Return [X, Y] of the center of cell containing provided text 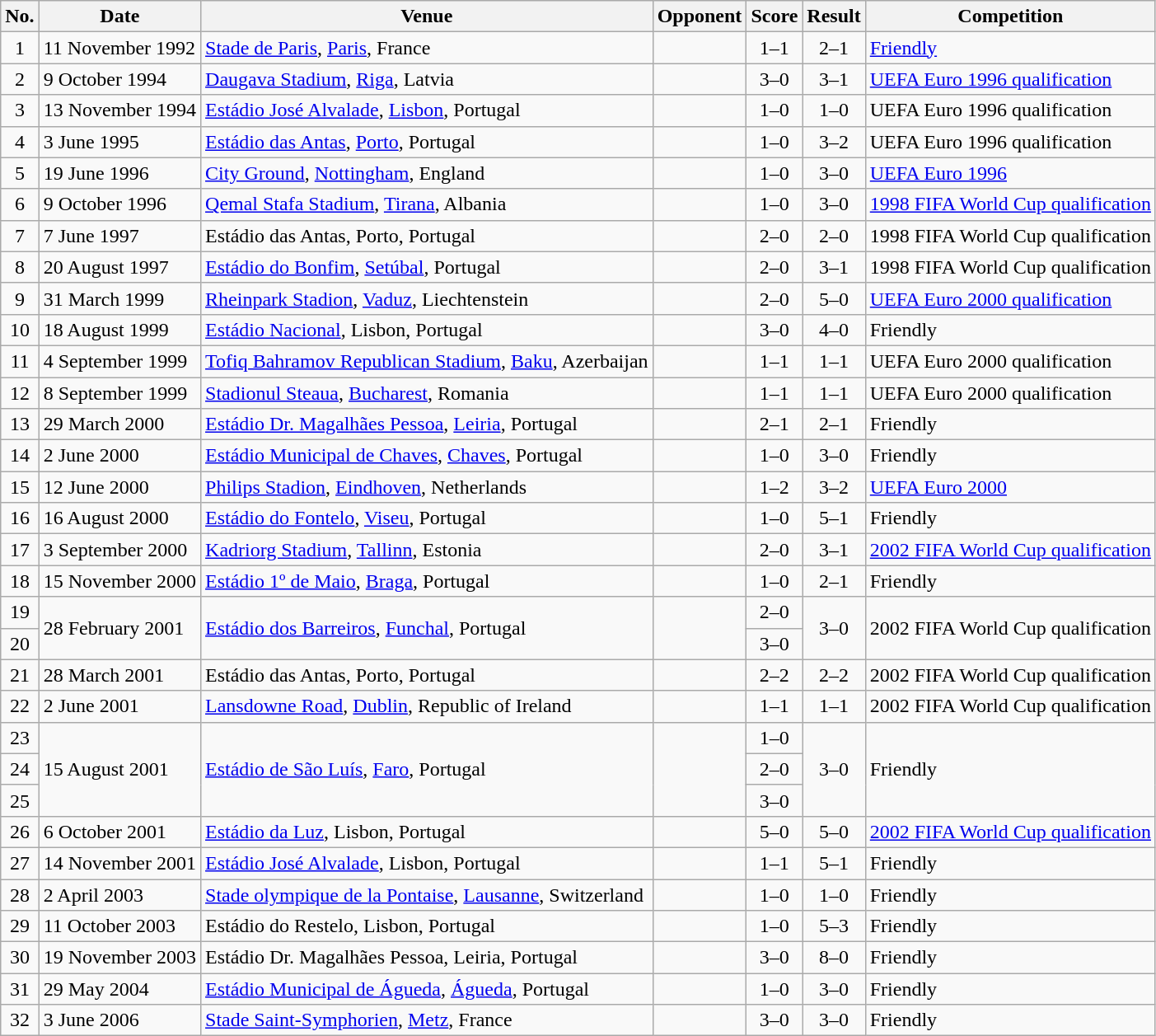
4–0 [834, 330]
Stade olympique de la Pontaise, Lausanne, Switzerland [427, 894]
9 October 1996 [119, 204]
Estádio Nacional, Lisbon, Portugal [427, 330]
28 February 2001 [119, 628]
21 [20, 675]
20 August 1997 [119, 267]
Estádio Municipal de Chaves, Chaves, Portugal [427, 456]
Estádio Municipal de Águeda, Águeda, Portugal [427, 989]
1–2 [775, 487]
3 September 2000 [119, 550]
3 [20, 110]
Philips Stadion, Eindhoven, Netherlands [427, 487]
3 June 1995 [119, 142]
Estádio da Luz, Lisbon, Portugal [427, 832]
25 [20, 800]
Qemal Stafa Stadium, Tirana, Albania [427, 204]
9 [20, 298]
7 June 1997 [119, 236]
Tofiq Bahramov Republican Stadium, Baku, Azerbaijan [427, 361]
5 [20, 173]
8 September 1999 [119, 393]
Result [834, 16]
10 [20, 330]
29 [20, 926]
31 March 1999 [119, 298]
2 [20, 79]
Kadriorg Stadium, Tallinn, Estonia [427, 550]
16 August 2000 [119, 518]
Opponent [700, 16]
6 [20, 204]
24 [20, 769]
22 [20, 706]
18 August 1999 [119, 330]
19 November 2003 [119, 958]
Estádio do Fontelo, Viseu, Portugal [427, 518]
15 [20, 487]
14 [20, 456]
19 June 1996 [119, 173]
City Ground, Nottingham, England [427, 173]
15 August 2001 [119, 769]
Score [775, 16]
20 [20, 644]
4 September 1999 [119, 361]
Estádio dos Barreiros, Funchal, Portugal [427, 628]
18 [20, 581]
2 June 2000 [119, 456]
Estádio de São Luís, Faro, Portugal [427, 769]
13 [20, 424]
28 [20, 894]
8 [20, 267]
2 April 2003 [119, 894]
12 [20, 393]
15 November 2000 [119, 581]
31 [20, 989]
11 November 1992 [119, 48]
12 June 2000 [119, 487]
Stadionul Steaua, Bucharest, Romania [427, 393]
UEFA Euro 2000 [1010, 487]
8–0 [834, 958]
Estádio do Restelo, Lisbon, Portugal [427, 926]
No. [20, 16]
Competition [1010, 16]
29 March 2000 [119, 424]
6 October 2001 [119, 832]
Rheinpark Stadion, Vaduz, Liechtenstein [427, 298]
26 [20, 832]
29 May 2004 [119, 989]
UEFA Euro 1996 [1010, 173]
19 [20, 612]
5–3 [834, 926]
27 [20, 863]
Venue [427, 16]
11 October 2003 [119, 926]
13 November 1994 [119, 110]
14 November 2001 [119, 863]
Date [119, 16]
2 June 2001 [119, 706]
Stade de Paris, Paris, France [427, 48]
Daugava Stadium, Riga, Latvia [427, 79]
Stade Saint-Symphorien, Metz, France [427, 1020]
23 [20, 738]
28 March 2001 [119, 675]
7 [20, 236]
11 [20, 361]
Estádio 1º de Maio, Braga, Portugal [427, 581]
1 [20, 48]
Estádio do Bonfim, Setúbal, Portugal [427, 267]
4 [20, 142]
17 [20, 550]
32 [20, 1020]
30 [20, 958]
3 June 2006 [119, 1020]
9 October 1994 [119, 79]
Lansdowne Road, Dublin, Republic of Ireland [427, 706]
16 [20, 518]
